From the cell containing the given text, extract its center point as (x, y) coordinate. 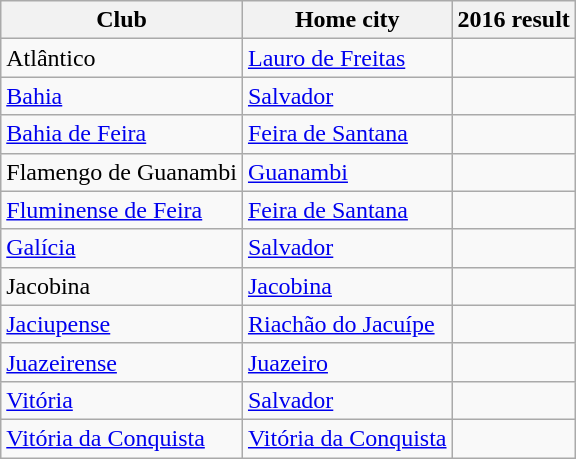
Jaciupense (122, 324)
Vitória (122, 400)
Bahia (122, 96)
Home city (347, 20)
2016 result (514, 20)
Galícia (122, 248)
Atlântico (122, 58)
Bahia de Feira (122, 134)
Lauro de Freitas (347, 58)
Club (122, 20)
Juazeiro (347, 362)
Guanambi (347, 172)
Fluminense de Feira (122, 210)
Riachão do Jacuípe (347, 324)
Flamengo de Guanambi (122, 172)
Juazeirense (122, 362)
